Provide the (X, Y) coordinate of the cell's center where the given text is located.  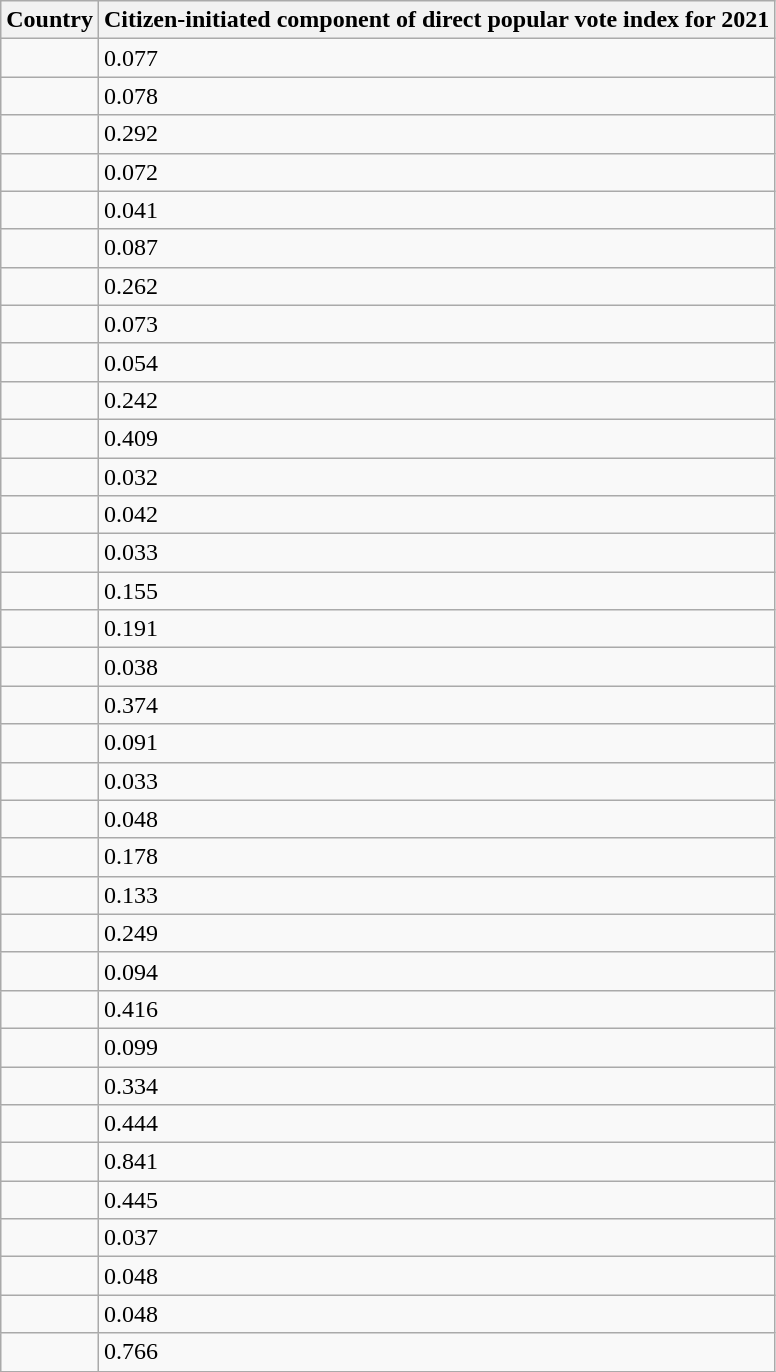
0.078 (436, 96)
0.077 (436, 58)
0.191 (436, 629)
0.155 (436, 591)
0.042 (436, 515)
0.072 (436, 172)
0.249 (436, 933)
0.334 (436, 1085)
0.766 (436, 1352)
0.445 (436, 1200)
0.292 (436, 134)
0.041 (436, 210)
Country (50, 20)
0.409 (436, 438)
0.091 (436, 743)
0.073 (436, 324)
0.242 (436, 400)
0.374 (436, 705)
0.133 (436, 895)
0.099 (436, 1047)
0.087 (436, 248)
Citizen-initiated component of direct popular vote index for 2021 (436, 20)
0.032 (436, 477)
0.094 (436, 971)
0.262 (436, 286)
0.178 (436, 857)
0.037 (436, 1238)
0.416 (436, 1009)
0.841 (436, 1162)
0.054 (436, 362)
0.444 (436, 1124)
0.038 (436, 667)
